Output the [x, y] coordinate of the center of the cell containing the given text.  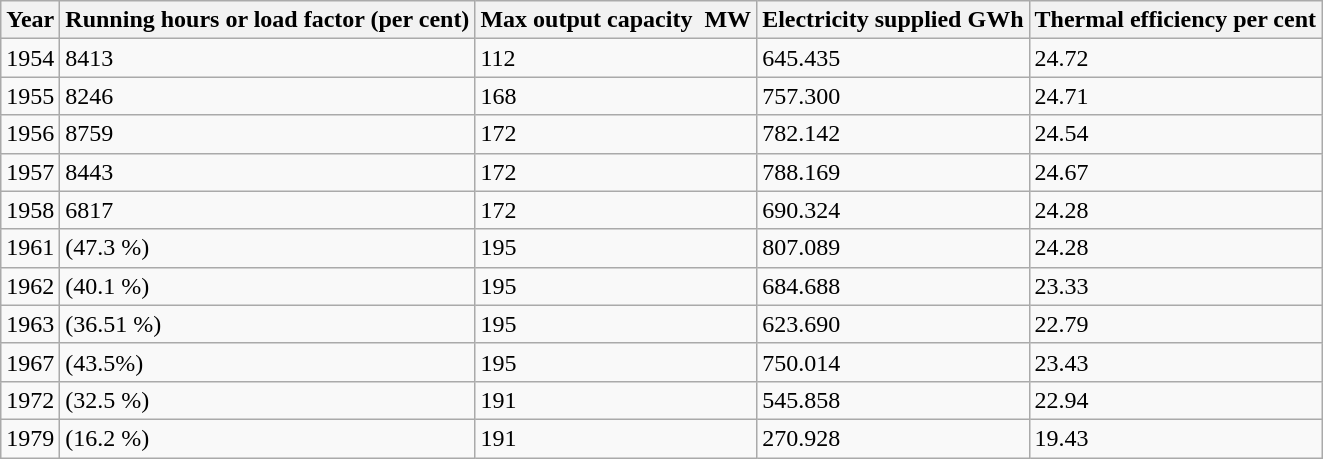
1963 [30, 324]
24.67 [1176, 172]
645.435 [893, 58]
545.858 [893, 400]
623.690 [893, 324]
24.72 [1176, 58]
23.43 [1176, 362]
690.324 [893, 210]
1979 [30, 438]
270.928 [893, 438]
(47.3 %) [268, 248]
6817 [268, 210]
1972 [30, 400]
757.300 [893, 96]
(36.51 %) [268, 324]
(43.5%) [268, 362]
(32.5 %) [268, 400]
1957 [30, 172]
750.014 [893, 362]
1956 [30, 134]
168 [616, 96]
(16.2 %) [268, 438]
8246 [268, 96]
22.79 [1176, 324]
8443 [268, 172]
23.33 [1176, 286]
24.71 [1176, 96]
8759 [268, 134]
1955 [30, 96]
19.43 [1176, 438]
Thermal efficiency per cent [1176, 20]
1967 [30, 362]
Max output capacity MW [616, 20]
807.089 [893, 248]
Running hours or load factor (per cent) [268, 20]
Year [30, 20]
1958 [30, 210]
788.169 [893, 172]
(40.1 %) [268, 286]
22.94 [1176, 400]
24.54 [1176, 134]
684.688 [893, 286]
8413 [268, 58]
1954 [30, 58]
782.142 [893, 134]
1961 [30, 248]
112 [616, 58]
Electricity supplied GWh [893, 20]
1962 [30, 286]
